Return the (X, Y) coordinate for the center point of the cell that contains the specified text.  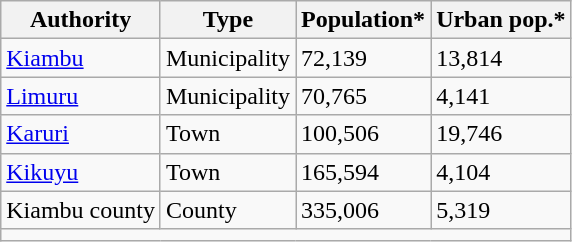
335,006 (364, 210)
100,506 (364, 134)
County (228, 210)
165,594 (364, 172)
4,141 (501, 96)
Population* (364, 20)
Kiambu (81, 58)
Limuru (81, 96)
4,104 (501, 172)
70,765 (364, 96)
13,814 (501, 58)
Urban pop.* (501, 20)
Type (228, 20)
Karuri (81, 134)
Authority (81, 20)
Kiambu county (81, 210)
5,319 (501, 210)
Kikuyu (81, 172)
72,139 (364, 58)
19,746 (501, 134)
